Output the [x, y] coordinate of the center of the cell containing the given text.  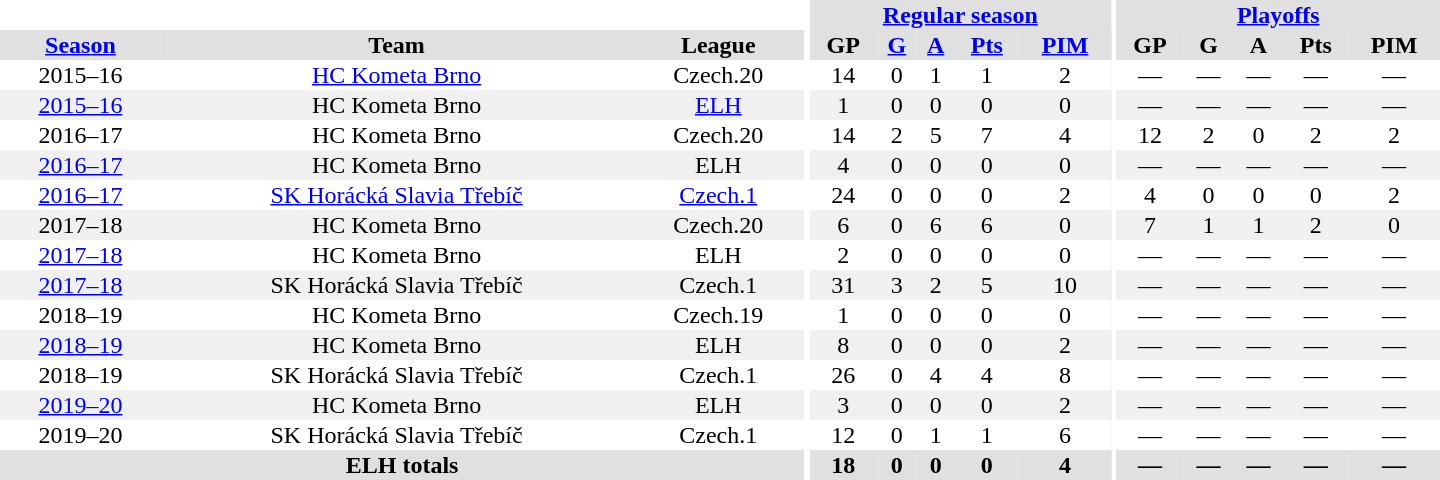
31 [844, 285]
Regular season [960, 15]
Team [397, 45]
24 [844, 195]
10 [1065, 285]
Playoffs [1278, 15]
26 [844, 375]
Czech.19 [718, 315]
Season [80, 45]
League [718, 45]
ELH totals [402, 465]
18 [844, 465]
